From the cell containing the given text, extract its center point as (X, Y) coordinate. 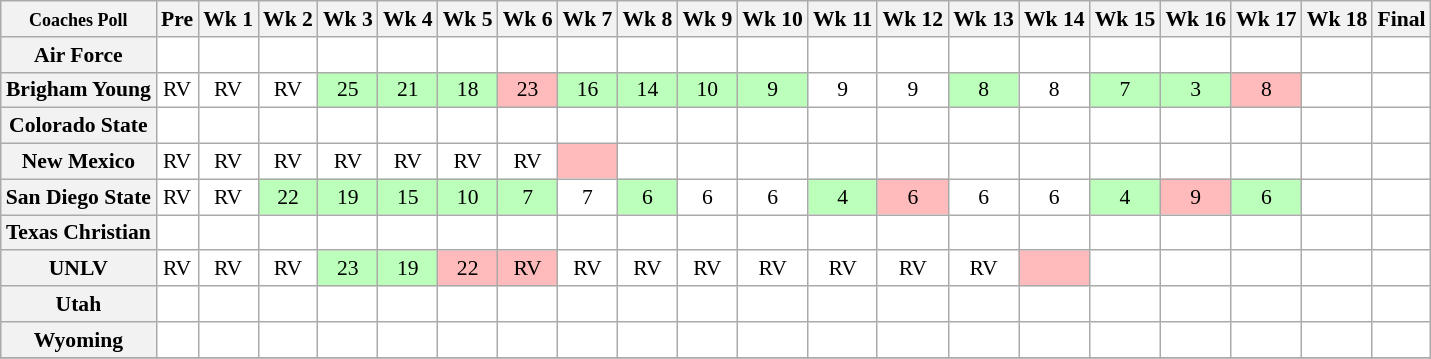
Brigham Young (78, 90)
Texas Christian (78, 233)
25 (348, 90)
3 (1196, 90)
Wk 11 (843, 19)
Wk 2 (288, 19)
Wk 3 (348, 19)
Wk 12 (912, 19)
Wk 13 (984, 19)
UNLV (78, 269)
Wk 5 (468, 19)
Wk 9 (707, 19)
14 (647, 90)
Final (1401, 19)
Air Force (78, 55)
Coaches Poll (78, 19)
Colorado State (78, 126)
Wk 4 (408, 19)
18 (468, 90)
Wk 16 (1196, 19)
Wk 6 (528, 19)
San Diego State (78, 197)
New Mexico (78, 162)
Wk 18 (1338, 19)
Pre (177, 19)
Wk 7 (588, 19)
16 (588, 90)
15 (408, 197)
Wk 10 (772, 19)
Wk 15 (1126, 19)
Wk 1 (228, 19)
Wk 8 (647, 19)
Wk 17 (1266, 19)
Wk 14 (1054, 19)
21 (408, 90)
Utah (78, 304)
Wyoming (78, 340)
